Search for the cell housing the specified text and yield its (X, Y) center coordinate. 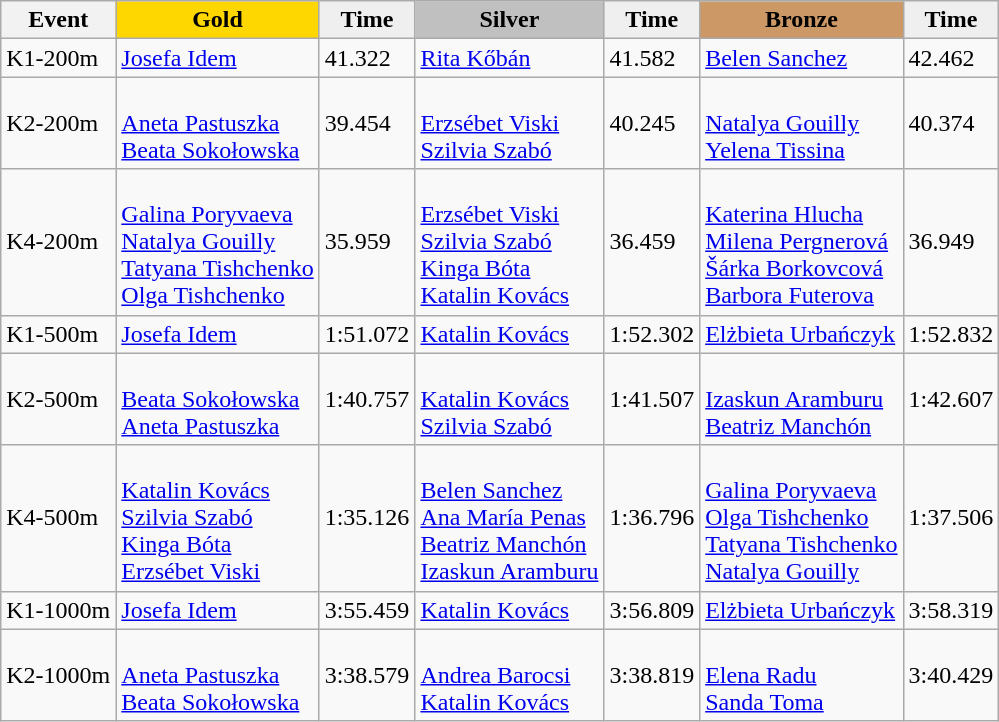
1:41.507 (652, 399)
3:38.579 (367, 675)
Galina PoryvaevaNatalya GouillyTatyana TishchenkoOlga Tishchenko (218, 242)
Galina PoryvaevaOlga TishchenkoTatyana TishchenkoNatalya Gouilly (802, 518)
3:55.459 (367, 610)
Erzsébet ViskiSzilvia SzabóKinga BótaKatalin Kovács (510, 242)
42.462 (951, 58)
3:58.319 (951, 610)
41.582 (652, 58)
Katalin KovácsSzilvia SzabóKinga BótaErzsébet Viski (218, 518)
35.959 (367, 242)
K1-200m (58, 58)
1:52.832 (951, 334)
1:40.757 (367, 399)
Rita Kőbán (510, 58)
3:40.429 (951, 675)
Belen Sanchez (802, 58)
K2-500m (58, 399)
41.322 (367, 58)
1:37.506 (951, 518)
Silver (510, 20)
Natalya GouillyYelena Tissina (802, 123)
Belen SanchezAna María PenasBeatriz ManchónIzaskun Aramburu (510, 518)
1:42.607 (951, 399)
36.459 (652, 242)
36.949 (951, 242)
1:35.126 (367, 518)
Katerina HluchaMilena PergnerováŠárka BorkovcováBarbora Futerova (802, 242)
Beata SokołowskaAneta Pastuszka (218, 399)
Event (58, 20)
K1-1000m (58, 610)
Bronze (802, 20)
Erzsébet ViskiSzilvia Szabó (510, 123)
K4-500m (58, 518)
3:38.819 (652, 675)
K4-200m (58, 242)
K2-1000m (58, 675)
K2-200m (58, 123)
1:51.072 (367, 334)
40.374 (951, 123)
Gold (218, 20)
1:36.796 (652, 518)
K1-500m (58, 334)
3:56.809 (652, 610)
1:52.302 (652, 334)
Izaskun AramburuBeatriz Manchón (802, 399)
Katalin KovácsSzilvia Szabó (510, 399)
40.245 (652, 123)
Andrea BarocsiKatalin Kovács (510, 675)
39.454 (367, 123)
Elena RaduSanda Toma (802, 675)
